Locate the cell with the specified text and output its (X, Y) center coordinate. 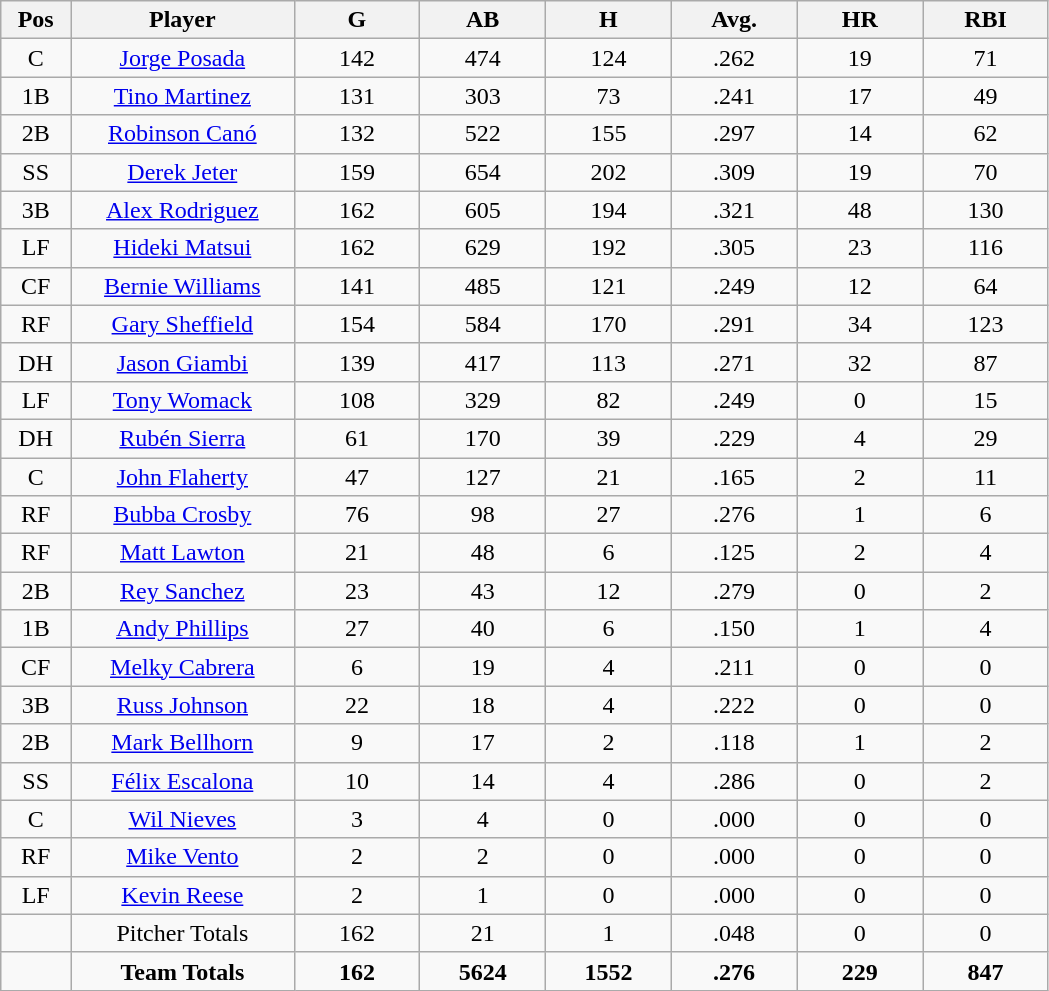
141 (357, 286)
584 (483, 324)
.211 (734, 667)
.279 (734, 591)
.048 (734, 933)
RBI (986, 20)
202 (609, 172)
.118 (734, 743)
485 (483, 286)
.321 (734, 210)
Avg. (734, 20)
130 (986, 210)
Pitcher Totals (183, 933)
HR (860, 20)
605 (483, 210)
Tino Martinez (183, 96)
18 (483, 705)
108 (357, 400)
Tony Womack (183, 400)
Russ Johnson (183, 705)
64 (986, 286)
.271 (734, 362)
121 (609, 286)
76 (357, 515)
Félix Escalona (183, 781)
.222 (734, 705)
82 (609, 400)
98 (483, 515)
194 (609, 210)
Hideki Matsui (183, 248)
87 (986, 362)
Rey Sanchez (183, 591)
.229 (734, 438)
Rubén Sierra (183, 438)
.305 (734, 248)
10 (357, 781)
132 (357, 134)
Team Totals (183, 971)
229 (860, 971)
39 (609, 438)
417 (483, 362)
70 (986, 172)
.125 (734, 553)
Andy Phillips (183, 629)
34 (860, 324)
.262 (734, 58)
139 (357, 362)
Bernie Williams (183, 286)
303 (483, 96)
Jason Giambi (183, 362)
Alex Rodriguez (183, 210)
11 (986, 477)
29 (986, 438)
113 (609, 362)
Kevin Reese (183, 895)
.150 (734, 629)
47 (357, 477)
124 (609, 58)
142 (357, 58)
131 (357, 96)
329 (483, 400)
127 (483, 477)
Melky Cabrera (183, 667)
9 (357, 743)
192 (609, 248)
40 (483, 629)
62 (986, 134)
629 (483, 248)
73 (609, 96)
Player (183, 20)
522 (483, 134)
Matt Lawton (183, 553)
Mike Vento (183, 857)
Mark Bellhorn (183, 743)
1552 (609, 971)
22 (357, 705)
.309 (734, 172)
.291 (734, 324)
Derek Jeter (183, 172)
474 (483, 58)
Pos (36, 20)
Gary Sheffield (183, 324)
49 (986, 96)
654 (483, 172)
Wil Nieves (183, 819)
AB (483, 20)
5624 (483, 971)
159 (357, 172)
3 (357, 819)
43 (483, 591)
123 (986, 324)
Bubba Crosby (183, 515)
G (357, 20)
.165 (734, 477)
Robinson Canó (183, 134)
15 (986, 400)
71 (986, 58)
.286 (734, 781)
.241 (734, 96)
Jorge Posada (183, 58)
.297 (734, 134)
32 (860, 362)
61 (357, 438)
John Flaherty (183, 477)
116 (986, 248)
154 (357, 324)
155 (609, 134)
H (609, 20)
847 (986, 971)
